From the cell containing the given text, extract its center point as (x, y) coordinate. 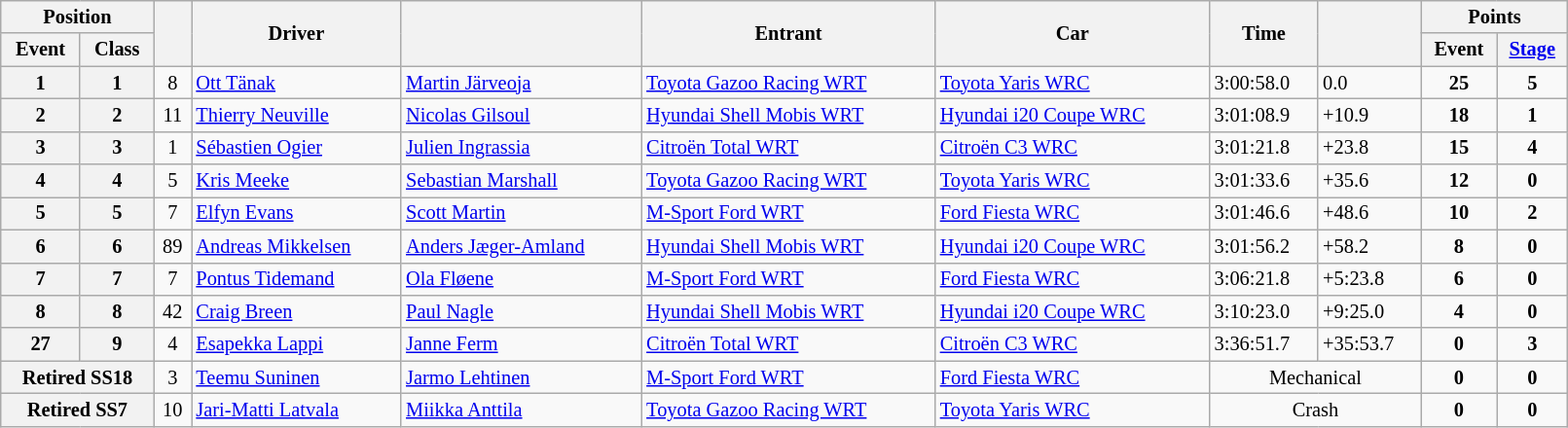
3:00:58.0 (1264, 83)
3:06:21.8 (1264, 279)
Nicolas Gilsoul (522, 115)
+35.6 (1369, 181)
Points (1495, 17)
Miikka Anttila (522, 410)
42 (172, 311)
Esapekka Lappi (296, 344)
Janne Ferm (522, 344)
+10.9 (1369, 115)
+58.2 (1369, 246)
Retired SS7 (78, 410)
Scott Martin (522, 213)
+5:23.8 (1369, 279)
Ott Tänak (296, 83)
+35:53.7 (1369, 344)
Teemu Suninen (296, 377)
Thierry Neuville (296, 115)
Position (78, 17)
3:01:56.2 (1264, 246)
Mechanical (1316, 377)
15 (1458, 148)
+23.8 (1369, 148)
+48.6 (1369, 213)
3:01:08.9 (1264, 115)
3:01:33.6 (1264, 181)
Driver (296, 33)
Elfyn Evans (296, 213)
3:36:51.7 (1264, 344)
25 (1458, 83)
Stage (1532, 50)
3:01:21.8 (1264, 148)
Martin Järveoja (522, 83)
Entrant (788, 33)
Craig Breen (296, 311)
3:01:46.6 (1264, 213)
Class (117, 50)
27 (41, 344)
Time (1264, 33)
3:10:23.0 (1264, 311)
18 (1458, 115)
Sebastian Marshall (522, 181)
Ola Fløene (522, 279)
Car (1073, 33)
9 (117, 344)
Retired SS18 (78, 377)
Sébastien Ogier (296, 148)
Paul Nagle (522, 311)
+9:25.0 (1369, 311)
Crash (1316, 410)
11 (172, 115)
Kris Meeke (296, 181)
Jarmo Lehtinen (522, 377)
Pontus Tidemand (296, 279)
Jari-Matti Latvala (296, 410)
Anders Jæger-Amland (522, 246)
12 (1458, 181)
0.0 (1369, 83)
89 (172, 246)
Julien Ingrassia (522, 148)
Andreas Mikkelsen (296, 246)
